Locate the cell with the specified text and output its [x, y] center coordinate. 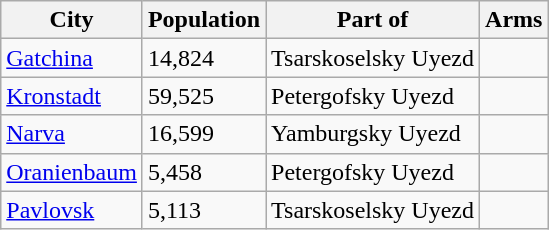
59,525 [204, 96]
City [72, 20]
Arms [514, 20]
Kronstadt [72, 96]
Population [204, 20]
5,458 [204, 172]
Oranienbaum [72, 172]
Narva [72, 134]
Pavlovsk [72, 210]
16,599 [204, 134]
Yamburgsky Uyezd [373, 134]
14,824 [204, 58]
Part of [373, 20]
5,113 [204, 210]
Gatchina [72, 58]
